Pinpoint the cell where the given text exists, returning its [x, y] midpoint coordinate. 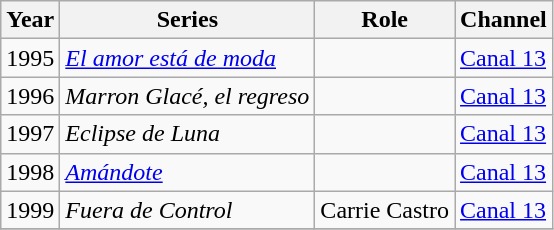
1997 [30, 134]
Channel [504, 20]
1996 [30, 96]
Amándote [188, 172]
Role [385, 20]
1998 [30, 172]
Carrie Castro [385, 210]
1999 [30, 210]
Series [188, 20]
1995 [30, 58]
Marron Glacé, el regreso [188, 96]
El amor está de moda [188, 58]
Eclipse de Luna [188, 134]
Year [30, 20]
Fuera de Control [188, 210]
